Return (x, y) of the center of cell containing provided text 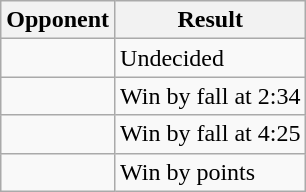
Opponent (58, 20)
Result (210, 20)
Win by fall at 2:34 (210, 96)
Win by fall at 4:25 (210, 134)
Undecided (210, 58)
Win by points (210, 172)
